Output the (x, y) coordinate of the center of the cell containing the given text.  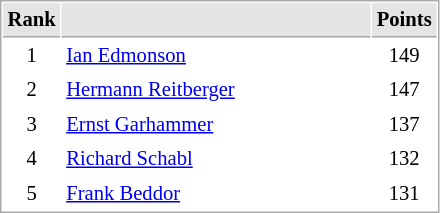
131 (404, 194)
Points (404, 20)
132 (404, 158)
1 (32, 56)
3 (32, 124)
Richard Schabl (216, 158)
4 (32, 158)
137 (404, 124)
Ian Edmonson (216, 56)
Ernst Garhammer (216, 124)
147 (404, 90)
Rank (32, 20)
Frank Beddor (216, 194)
149 (404, 56)
Hermann Reitberger (216, 90)
5 (32, 194)
2 (32, 90)
